From the cell containing the given text, extract its center point as (X, Y) coordinate. 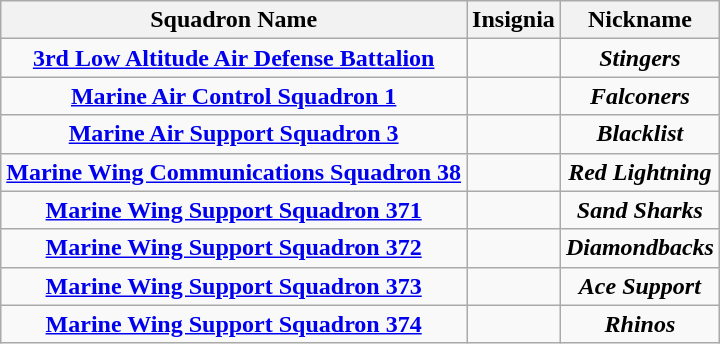
Marine Wing Support Squadron 373 (234, 286)
Falconers (640, 96)
Marine Air Control Squadron 1 (234, 96)
Marine Air Support Squadron 3 (234, 134)
Marine Wing Support Squadron 372 (234, 248)
Diamondbacks (640, 248)
Stingers (640, 58)
Insignia (514, 20)
Ace Support (640, 286)
Sand Sharks (640, 210)
Marine Wing Support Squadron 374 (234, 324)
Squadron Name (234, 20)
Rhinos (640, 324)
Nickname (640, 20)
3rd Low Altitude Air Defense Battalion (234, 58)
Marine Wing Support Squadron 371 (234, 210)
Marine Wing Communications Squadron 38 (234, 172)
Red Lightning (640, 172)
Blacklist (640, 134)
